Extract the (X, Y) coordinate from the center of the cell holding the provided text.  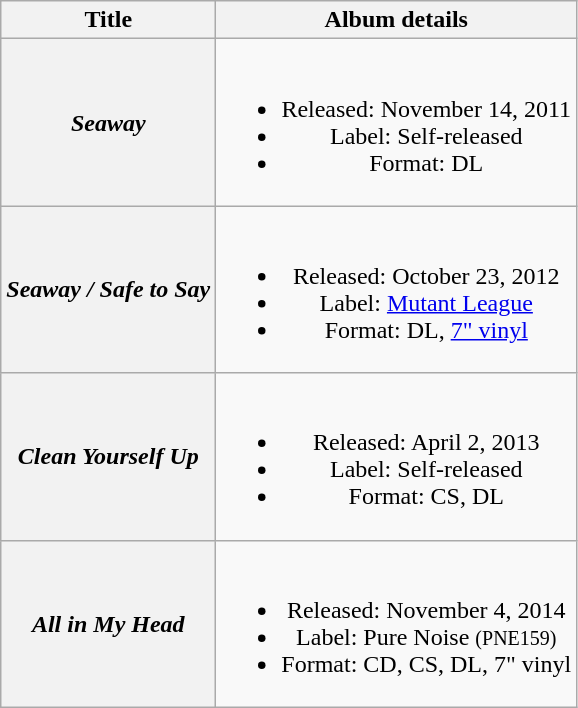
Seaway / Safe to Say (108, 290)
Released: November 4, 2014Label: Pure Noise (PNE159)Format: CD, CS, DL, 7" vinyl (396, 624)
All in My Head (108, 624)
Clean Yourself Up (108, 456)
Released: October 23, 2012Label: Mutant LeagueFormat: DL, 7" vinyl (396, 290)
Released: April 2, 2013Label: Self-releasedFormat: CS, DL (396, 456)
Title (108, 20)
Released: November 14, 2011Label: Self-releasedFormat: DL (396, 122)
Seaway (108, 122)
Album details (396, 20)
